Capture the cell that displays the provided text and extract its (X, Y) central coordinate. 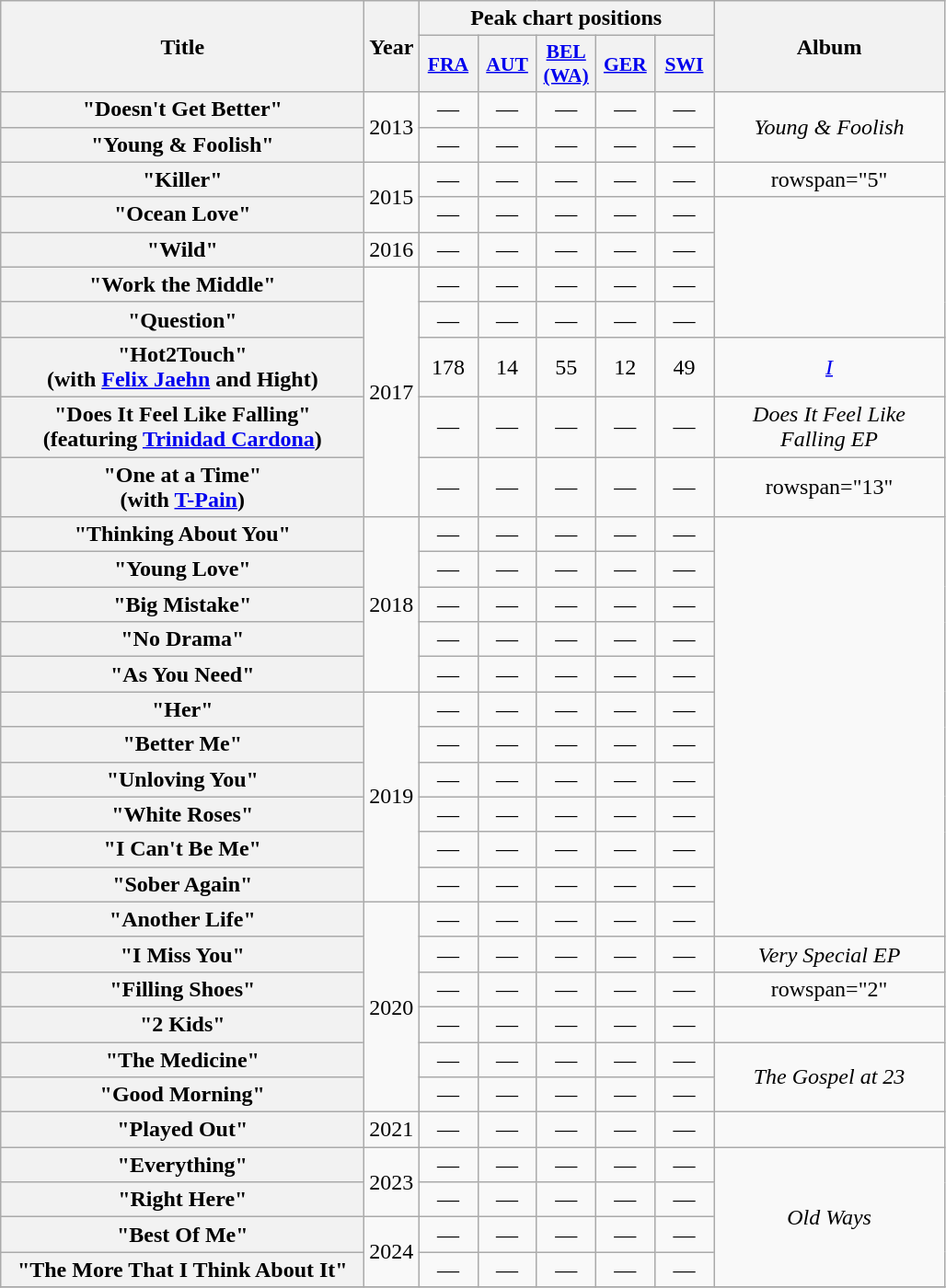
Very Special EP (830, 954)
"Doesn't Get Better" (182, 109)
Album (830, 46)
rowspan="2" (830, 989)
AUT (507, 64)
"Best Of Me" (182, 1235)
"2 Kids" (182, 1024)
12 (625, 366)
2020 (392, 1006)
14 (507, 366)
"Hot2Touch"(with Felix Jaehn and Hight) (182, 366)
"Killer" (182, 179)
2016 (392, 249)
55 (566, 366)
49 (684, 366)
"Young Love" (182, 569)
"Young & Foolish" (182, 144)
"Better Me" (182, 744)
"Filling Shoes" (182, 989)
SWI (684, 64)
2019 (392, 797)
"The More That I Think About It" (182, 1270)
The Gospel at 23 (830, 1076)
178 (448, 366)
"Everything" (182, 1165)
"One at a Time"(with T-Pain) (182, 486)
rowspan="5" (830, 179)
"Unloving You" (182, 779)
"The Medicine" (182, 1059)
2021 (392, 1130)
Peak chart positions (567, 18)
"Sober Again" (182, 884)
BEL (WA) (566, 64)
"Question" (182, 319)
"Played Out" (182, 1130)
"Her" (182, 709)
"Right Here" (182, 1200)
rowspan="13" (830, 486)
2013 (392, 127)
"I Can't Be Me" (182, 849)
"Does It Feel Like Falling"(featuring Trinidad Cardona) (182, 427)
2015 (392, 197)
Young & Foolish (830, 127)
"Another Life" (182, 919)
"As You Need" (182, 674)
I (830, 366)
"Big Mistake" (182, 604)
2024 (392, 1252)
"No Drama" (182, 639)
"White Roses" (182, 814)
"Ocean Love" (182, 214)
2017 (392, 392)
2018 (392, 604)
"I Miss You" (182, 954)
"Good Morning" (182, 1095)
Old Ways (830, 1217)
GER (625, 64)
Title (182, 46)
"Thinking About You" (182, 535)
Year (392, 46)
FRA (448, 64)
2023 (392, 1182)
"Work the Middle" (182, 284)
"Wild" (182, 249)
Does It Feel Like Falling EP (830, 427)
